Return (X, Y) of the center of cell containing provided text 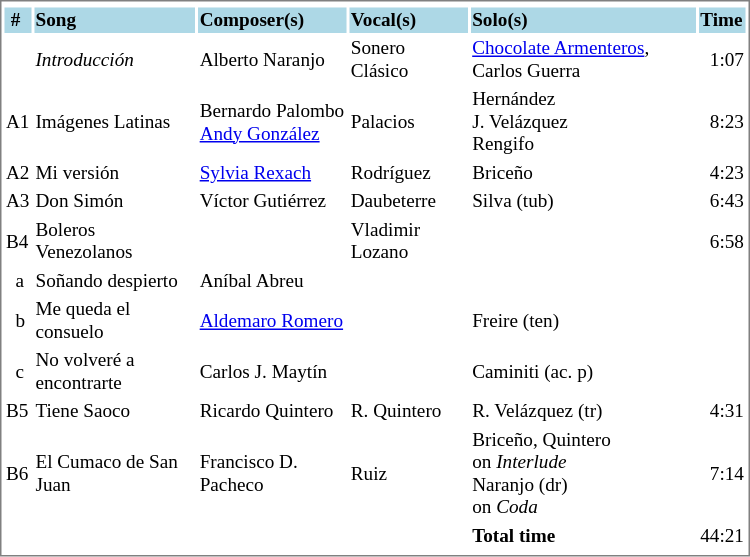
c (17, 372)
Vocal(s) (408, 21)
Daubeterre (408, 202)
Francisco D. Pacheco (272, 474)
Aníbal Abreu (272, 281)
Chocolate Armenteros, Carlos Guerra (584, 60)
Aldemaro Romero (272, 321)
b (17, 321)
Caminiti (ac. p) (584, 372)
Bernardo PalomboAndy González (272, 122)
Ricardo Quintero (272, 412)
No volveré a encontrarte (114, 372)
Vladimir Lozano (408, 242)
Soñando despierto (114, 281)
Briceño (584, 173)
Don Simón (114, 202)
4:31 (722, 412)
Introducción (114, 60)
A3 (17, 202)
Víctor Gutiérrez (272, 202)
Sonero Clásico (408, 60)
6:43 (722, 202)
Song (114, 21)
B4 (17, 242)
Composer(s) (272, 21)
Hernández J. VelázquezRengifo (584, 122)
7:14 (722, 474)
Total time (584, 537)
B5 (17, 412)
A2 (17, 173)
A1 (17, 122)
Carlos J. Maytín (272, 372)
Me queda el consuelo (114, 321)
Imágenes Latinas (114, 122)
6:58 (722, 242)
B6 (17, 474)
Briceño, Quinteroon InterludeNaranjo (dr)on Coda (584, 474)
44:21 (722, 537)
8:23 (722, 122)
a (17, 281)
Sylvia Rexach (272, 173)
Ruiz (408, 474)
4:23 (722, 173)
Boleros Venezolanos (114, 242)
El Cumaco de San Juan (114, 474)
Mi versión (114, 173)
Solo(s) (584, 21)
R. Quintero (408, 412)
Alberto Naranjo (272, 60)
# (17, 21)
Time (722, 21)
Rodríguez (408, 173)
Tiene Saoco (114, 412)
Palacios (408, 122)
Freire (ten) (584, 321)
Silva (tub) (584, 202)
R. Velázquez (tr) (584, 412)
1:07 (722, 60)
